Scan for the cell matching the given text and deliver its (x, y) coordinate at center. 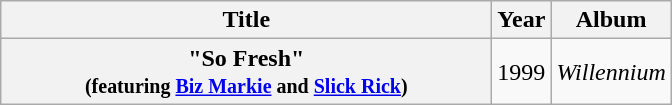
"So Fresh"(featuring Biz Markie and Slick Rick) (246, 72)
Album (611, 20)
1999 (522, 72)
Year (522, 20)
Willennium (611, 72)
Title (246, 20)
